For the text-containing cell, return its midpoint in (X, Y) coordinate format. 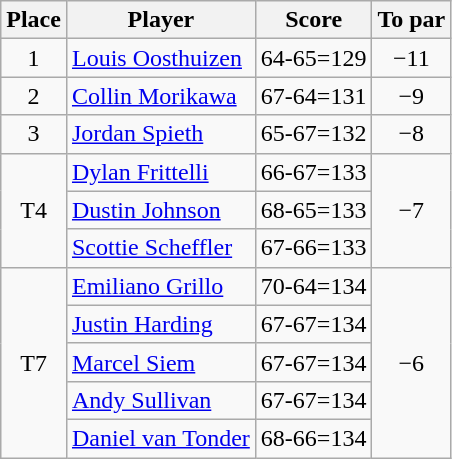
65-67=132 (314, 134)
To par (412, 20)
Score (314, 20)
1 (34, 58)
Daniel van Tonder (160, 438)
Justin Harding (160, 324)
66-67=133 (314, 172)
Place (34, 20)
2 (34, 96)
70-64=134 (314, 286)
T4 (34, 210)
68-65=133 (314, 210)
Scottie Scheffler (160, 248)
Emiliano Grillo (160, 286)
Louis Oosthuizen (160, 58)
3 (34, 134)
67-66=133 (314, 248)
Marcel Siem (160, 362)
Collin Morikawa (160, 96)
T7 (34, 362)
−11 (412, 58)
67-64=131 (314, 96)
68-66=134 (314, 438)
Dustin Johnson (160, 210)
−6 (412, 362)
−8 (412, 134)
Andy Sullivan (160, 400)
Jordan Spieth (160, 134)
Dylan Frittelli (160, 172)
−9 (412, 96)
−7 (412, 210)
Player (160, 20)
64-65=129 (314, 58)
